Extract the [X, Y] coordinate from the center of the cell holding the provided text.  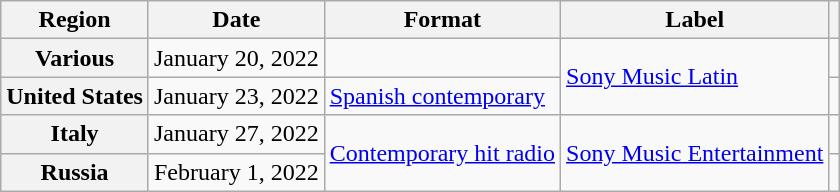
Russia [75, 172]
January 27, 2022 [236, 134]
Format [442, 20]
January 23, 2022 [236, 96]
Contemporary hit radio [442, 153]
February 1, 2022 [236, 172]
Various [75, 58]
Sony Music Latin [695, 77]
United States [75, 96]
January 20, 2022 [236, 58]
Spanish contemporary [442, 96]
Region [75, 20]
Sony Music Entertainment [695, 153]
Italy [75, 134]
Date [236, 20]
Label [695, 20]
